Capture the cell that displays the provided text and extract its (X, Y) central coordinate. 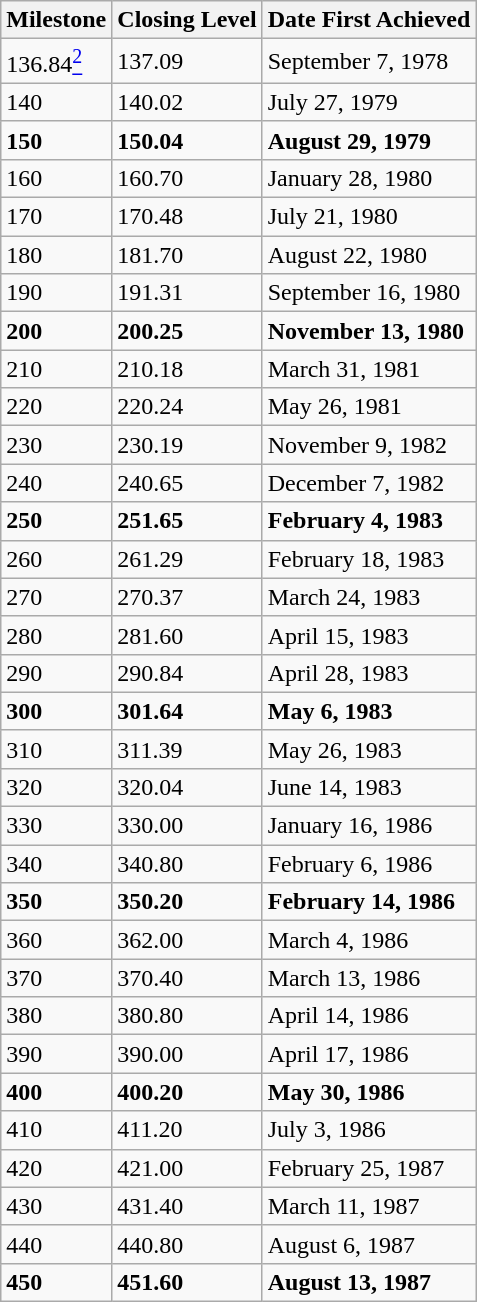
380 (56, 1016)
November 13, 1980 (369, 331)
350 (56, 902)
January 16, 1986 (369, 826)
420 (56, 1168)
March 31, 1981 (369, 369)
220 (56, 407)
140 (56, 102)
320 (56, 787)
April 14, 1986 (369, 1016)
440.80 (187, 1244)
330 (56, 826)
April 28, 1983 (369, 673)
200 (56, 331)
May 30, 1986 (369, 1092)
March 24, 1983 (369, 597)
230 (56, 445)
220.24 (187, 407)
August 13, 1987 (369, 1282)
340.80 (187, 864)
320.04 (187, 787)
340 (56, 864)
181.70 (187, 255)
380.80 (187, 1016)
210 (56, 369)
280 (56, 635)
Milestone (56, 20)
August 29, 1979 (369, 140)
311.39 (187, 749)
160.70 (187, 178)
261.29 (187, 559)
210.18 (187, 369)
February 6, 1986 (369, 864)
410 (56, 1130)
350.20 (187, 902)
January 28, 1980 (369, 178)
362.00 (187, 940)
May 26, 1983 (369, 749)
390.00 (187, 1054)
September 16, 1980 (369, 293)
411.20 (187, 1130)
400.20 (187, 1092)
360 (56, 940)
200.25 (187, 331)
August 6, 1987 (369, 1244)
310 (56, 749)
270.37 (187, 597)
March 4, 1986 (369, 940)
140.02 (187, 102)
290.84 (187, 673)
Date First Achieved (369, 20)
450 (56, 1282)
March 11, 1987 (369, 1206)
170 (56, 217)
April 15, 1983 (369, 635)
250 (56, 521)
150.04 (187, 140)
July 3, 1986 (369, 1130)
300 (56, 711)
370 (56, 978)
430 (56, 1206)
July 27, 1979 (369, 102)
May 26, 1981 (369, 407)
330.00 (187, 826)
November 9, 1982 (369, 445)
February 25, 1987 (369, 1168)
440 (56, 1244)
160 (56, 178)
400 (56, 1092)
240 (56, 483)
March 13, 1986 (369, 978)
150 (56, 140)
281.60 (187, 635)
240.65 (187, 483)
July 21, 1980 (369, 217)
June 14, 1983 (369, 787)
370.40 (187, 978)
April 17, 1986 (369, 1054)
190 (56, 293)
September 7, 1978 (369, 62)
180 (56, 255)
137.09 (187, 62)
451.60 (187, 1282)
270 (56, 597)
290 (56, 673)
Closing Level (187, 20)
431.40 (187, 1206)
February 18, 1983 (369, 559)
260 (56, 559)
191.31 (187, 293)
August 22, 1980 (369, 255)
170.48 (187, 217)
230.19 (187, 445)
251.65 (187, 521)
390 (56, 1054)
February 14, 1986 (369, 902)
301.64 (187, 711)
421.00 (187, 1168)
136.842 (56, 62)
May 6, 1983 (369, 711)
February 4, 1983 (369, 521)
December 7, 1982 (369, 483)
